Find where the given text appears and provide that cell's center as [X, Y] coordinate. 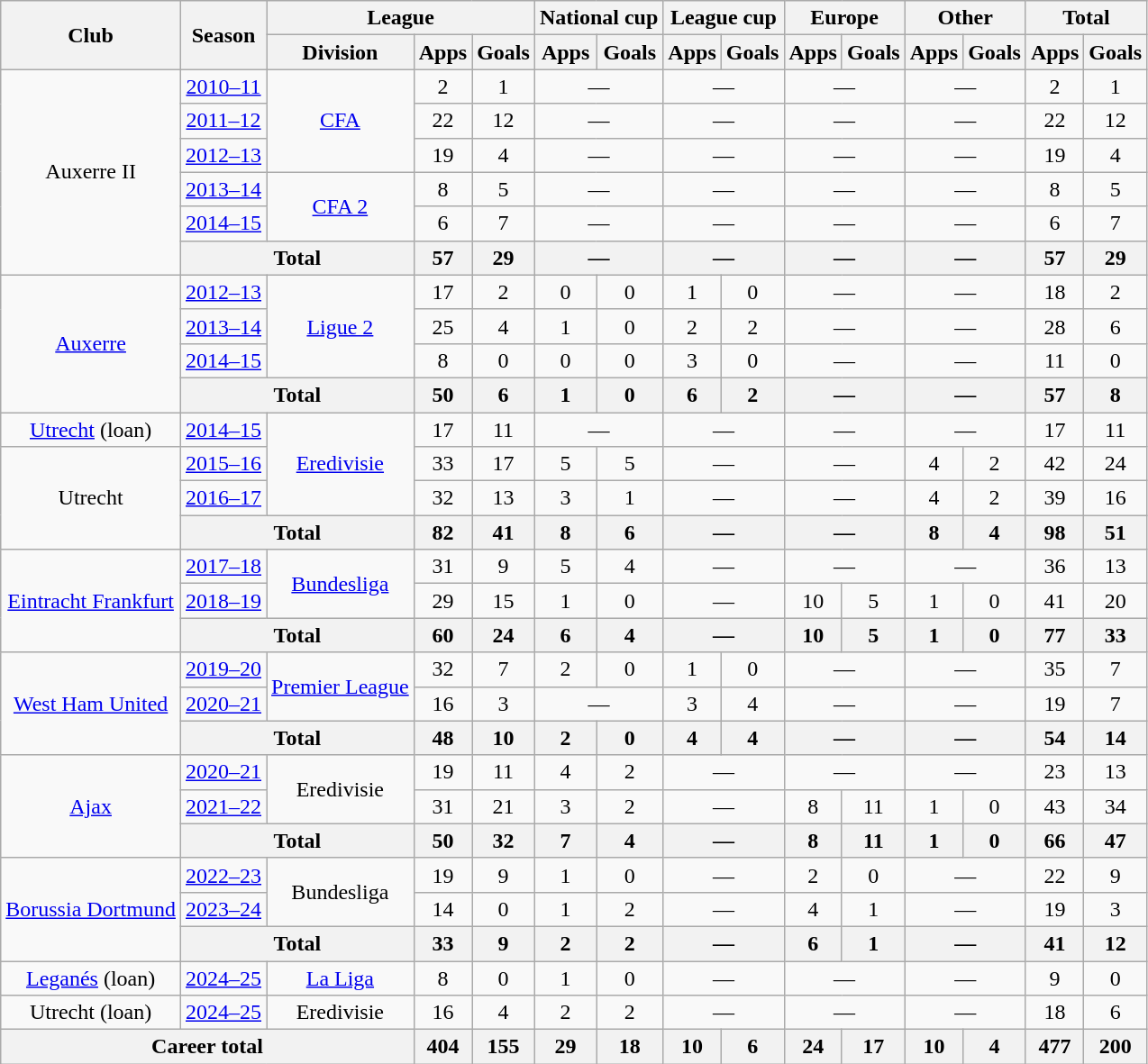
2019–20 [223, 669]
77 [1054, 635]
2023–24 [223, 909]
CFA 2 [341, 206]
48 [442, 738]
Auxerre II [91, 172]
2018–19 [223, 601]
West Ham United [91, 704]
La Liga [341, 978]
23 [1054, 772]
404 [442, 1047]
Auxerre [91, 343]
21 [504, 806]
2016–17 [223, 498]
34 [1116, 806]
Other [965, 18]
Europe [844, 18]
54 [1054, 738]
200 [1116, 1047]
477 [1054, 1047]
28 [1054, 326]
43 [1054, 806]
15 [504, 601]
Eintracht Frankfurt [91, 601]
47 [1116, 841]
Borussia Dortmund [91, 909]
2011–12 [223, 121]
Premier League [341, 687]
Season [223, 35]
Leganés (loan) [91, 978]
155 [504, 1047]
Ajax [91, 806]
39 [1054, 498]
2017–18 [223, 567]
36 [1054, 567]
20 [1116, 601]
Division [341, 52]
League cup [724, 18]
CFA [341, 121]
National cup [598, 18]
35 [1054, 669]
51 [1116, 532]
2015–16 [223, 464]
60 [442, 635]
2022–23 [223, 875]
66 [1054, 841]
Ligue 2 [341, 326]
82 [442, 532]
2010–11 [223, 86]
2021–22 [223, 806]
Utrecht [91, 498]
Club [91, 35]
98 [1054, 532]
Career total [207, 1047]
League [401, 18]
25 [442, 326]
42 [1054, 464]
